Find where the given text appears and provide that cell's center as (x, y) coordinate. 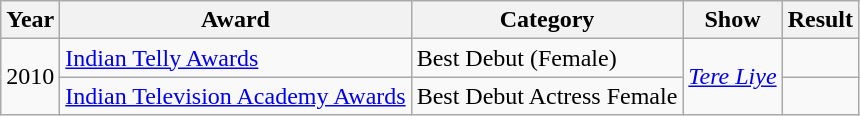
Tere Liye (732, 77)
Best Debut (Female) (547, 58)
Indian Telly Awards (236, 58)
Result (820, 20)
Year (30, 20)
Best Debut Actress Female (547, 96)
Show (732, 20)
2010 (30, 77)
Indian Television Academy Awards (236, 96)
Category (547, 20)
Award (236, 20)
